Scan for the cell matching the given text and deliver its (X, Y) coordinate at center. 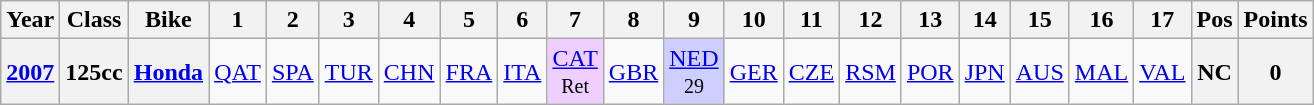
9 (694, 20)
2 (292, 20)
CZE (811, 72)
15 (1040, 20)
0 (1276, 72)
SPA (292, 72)
QAT (238, 72)
16 (1101, 20)
11 (811, 20)
5 (469, 20)
10 (754, 20)
17 (1162, 20)
Class (94, 20)
Bike (168, 20)
3 (348, 20)
JPN (984, 72)
125cc (94, 72)
14 (984, 20)
8 (633, 20)
4 (409, 20)
13 (930, 20)
2007 (30, 72)
1 (238, 20)
AUS (1040, 72)
VAL (1162, 72)
Pos (1214, 20)
CHN (409, 72)
12 (871, 20)
MAL (1101, 72)
Points (1276, 20)
NC (1214, 72)
POR (930, 72)
6 (522, 20)
Year (30, 20)
CATRet (575, 72)
GER (754, 72)
FRA (469, 72)
GBR (633, 72)
ITA (522, 72)
TUR (348, 72)
7 (575, 20)
RSM (871, 72)
NED29 (694, 72)
Honda (168, 72)
